Identify which cell holds the provided text, then report its (X, Y) central coordinate. 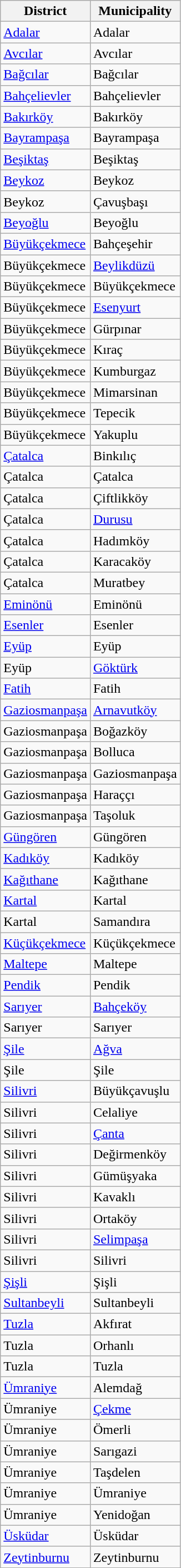
Haraççı (135, 795)
Esenyurt (135, 308)
Municipality (135, 11)
Ortaköy (135, 1218)
Taşoluk (135, 816)
Selimpaşa (135, 1239)
Sarıgazi (135, 1451)
Çanta (135, 1133)
Orhanlı (135, 1345)
Akfırat (135, 1324)
Değirmenköy (135, 1155)
Gümüşyaka (135, 1176)
Göktürk (135, 668)
Karacaköy (135, 561)
Çekme (135, 1409)
Yakuplu (135, 435)
Büyükçavuşlu (135, 1091)
Tepecik (135, 413)
Arnavutköy (135, 710)
Hadımköy (135, 540)
Ağva (135, 1049)
Samandıra (135, 921)
Muratbey (135, 583)
Binkılıç (135, 456)
Gürpınar (135, 329)
Çiftlikköy (135, 498)
Mimarsinan (135, 392)
Ömerli (135, 1430)
Durusu (135, 519)
Kavaklı (135, 1197)
Alemdağ (135, 1388)
Celaliye (135, 1112)
Kıraç (135, 350)
Bolluca (135, 752)
Çavuşbaşı (135, 201)
Bahçeşehir (135, 244)
Kumburgaz (135, 371)
Boğazköy (135, 731)
Beylikdüzü (135, 265)
District (46, 11)
Yenidoğan (135, 1515)
Bahçeköy (135, 1007)
Taşdelen (135, 1472)
